From the cell containing the given text, extract its center point as [X, Y] coordinate. 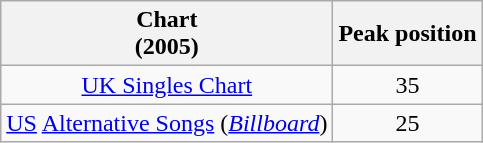
UK Singles Chart [167, 85]
Chart(2005) [167, 34]
US Alternative Songs (Billboard) [167, 123]
25 [408, 123]
Peak position [408, 34]
35 [408, 85]
